Search for the cell housing the specified text and yield its (X, Y) center coordinate. 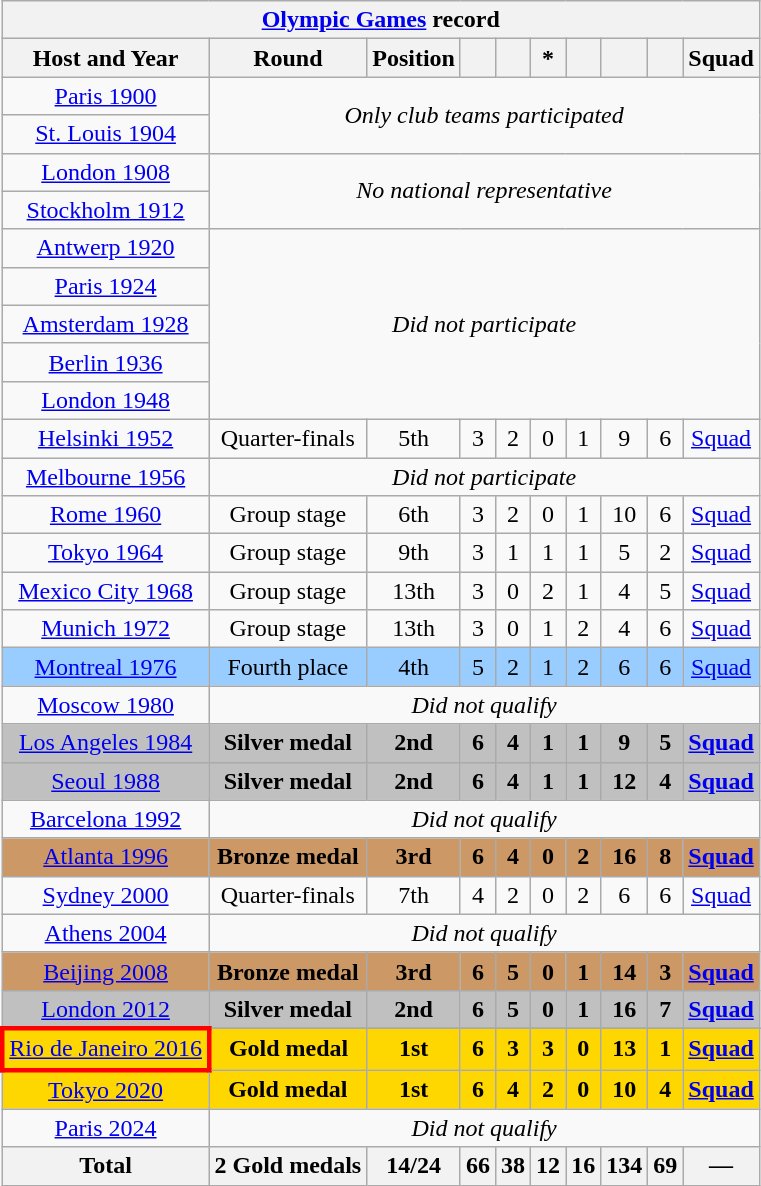
Round (288, 58)
5th (414, 438)
Moscow 1980 (106, 705)
Rome 1960 (106, 515)
Tokyo 1964 (106, 553)
134 (624, 1166)
8 (666, 857)
14 (624, 971)
66 (478, 1166)
Los Angeles 1984 (106, 743)
Atlanta 1996 (106, 857)
Paris 1900 (106, 96)
— (721, 1166)
London 1948 (106, 400)
69 (666, 1166)
Paris 2024 (106, 1128)
Mexico City 1968 (106, 591)
Only club teams participated (484, 115)
Stockholm 1912 (106, 210)
Paris 1924 (106, 286)
No national representative (484, 191)
St. Louis 1904 (106, 134)
Olympic Games record (380, 20)
Position (414, 58)
Helsinki 1952 (106, 438)
Beijing 2008 (106, 971)
Rio de Janeiro 2016 (106, 1048)
Montreal 1976 (106, 667)
9th (414, 553)
14/24 (414, 1166)
Antwerp 1920 (106, 248)
13 (624, 1048)
Fourth place (288, 667)
Munich 1972 (106, 629)
2 Gold medals (288, 1166)
Total (106, 1166)
London 1908 (106, 172)
Barcelona 1992 (106, 819)
7 (666, 1009)
Tokyo 2020 (106, 1090)
Melbourne 1956 (106, 477)
Host and Year (106, 58)
Berlin 1936 (106, 362)
Amsterdam 1928 (106, 324)
* (548, 58)
38 (514, 1166)
4th (414, 667)
London 2012 (106, 1009)
Sydney 2000 (106, 895)
6th (414, 515)
Athens 2004 (106, 933)
7th (414, 895)
Seoul 1988 (106, 781)
